Pinpoint the cell where the given text exists, returning its (x, y) midpoint coordinate. 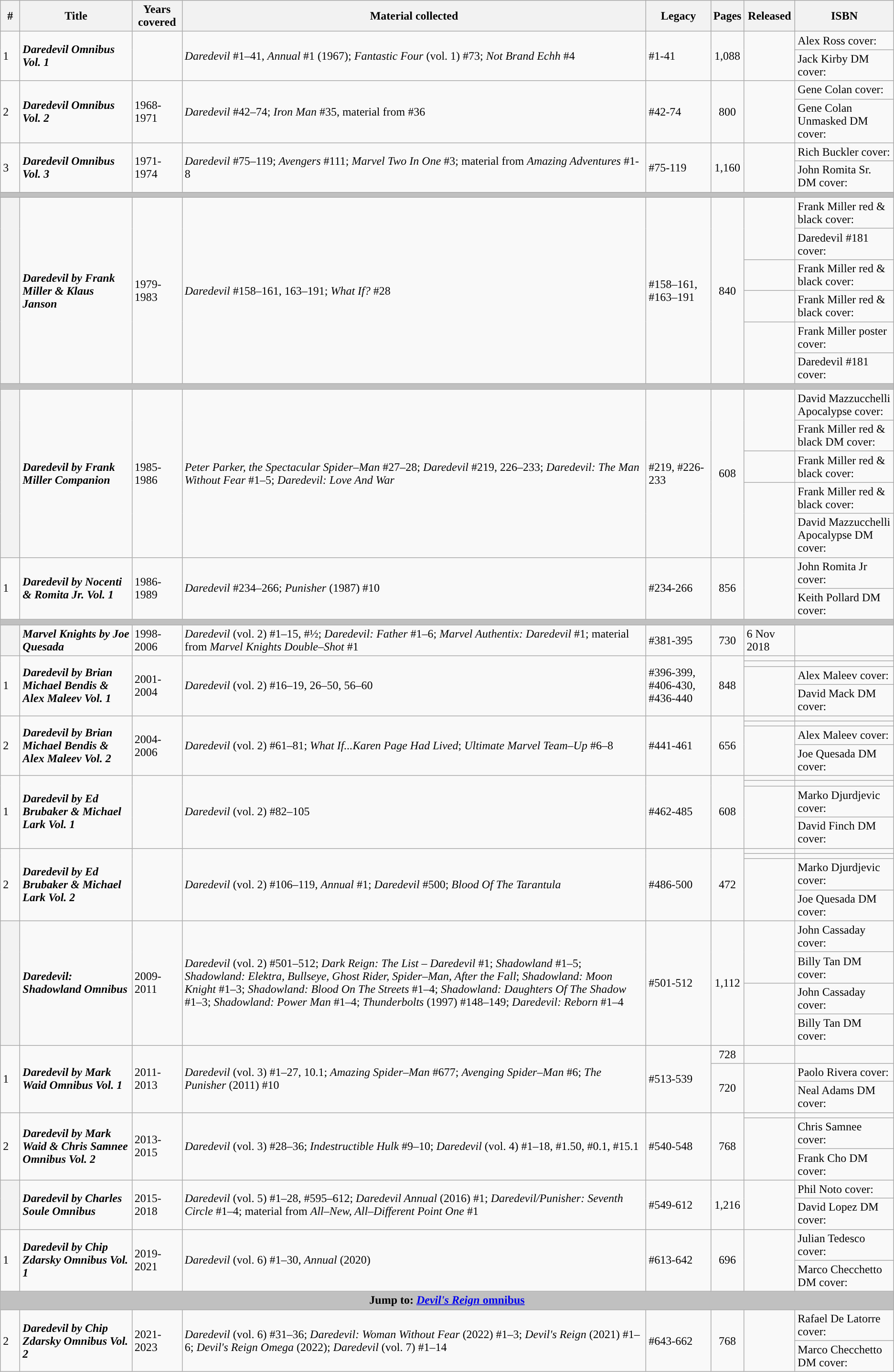
Daredevil Omnibus Vol. 3 (76, 167)
Phil Noto cover: (844, 1189)
Daredevil by Chip Zdarsky Omnibus Vol. 1 (76, 1260)
#158–161, #163–191 (678, 290)
1998-2006 (157, 640)
Daredevil by Brian Michael Bendis & Alex Maleev Vol. 1 (76, 686)
Jack Kirby DM cover: (844, 65)
6 Nov 2018 (770, 640)
#396-399, #406-430, #436-440 (678, 686)
John Romita Sr. DM cover: (844, 177)
Frank Cho DM cover: (844, 1164)
#501-512 (678, 983)
#234-266 (678, 588)
Alex Ross cover: (844, 41)
Daredevil by Ed Brubaker & Michael Lark Vol. 1 (76, 812)
David Lopez DM cover: (844, 1214)
Rafael De Latorre cover: (844, 1325)
Legacy (678, 16)
#486-500 (678, 884)
Daredevil (vol. 3) #1–27, 10.1; Amazing Spider–Man #677; Avenging Spider–Man #6; The Punisher (2011) #10 (414, 1078)
2011-2013 (157, 1078)
2009-2011 (157, 983)
3 (11, 167)
2004-2006 (157, 745)
Daredevil by Charles Soule Omnibus (76, 1204)
#1-41 (678, 56)
Daredevil Omnibus Vol. 2 (76, 112)
1971-1974 (157, 167)
2001-2004 (157, 686)
1,216 (727, 1204)
848 (727, 686)
Rich Buckler cover: (844, 152)
#441-461 (678, 745)
1985-1986 (157, 473)
#462-485 (678, 812)
2015-2018 (157, 1204)
Jump to: Devil's Reign omnibus (447, 1300)
Chris Samnee cover: (844, 1134)
Daredevil #1–41, Annual #1 (1967); Fantastic Four (vol. 1) #73; Not Brand Echh #4 (414, 56)
Daredevil by Mark Waid Omnibus Vol. 1 (76, 1078)
1,160 (727, 167)
Frank Miller poster cover: (844, 337)
# (11, 16)
Keith Pollard DM cover: (844, 604)
#643-662 (678, 1340)
720 (727, 1088)
Daredevil #158–161, 163–191; What If? #28 (414, 290)
Daredevil: Shadowland Omnibus (76, 983)
1986-1989 (157, 588)
Title (76, 16)
Daredevil by Frank Miller & Klaus Janson (76, 290)
#381-395 (678, 640)
#540-548 (678, 1146)
1,088 (727, 56)
656 (727, 745)
Marvel Knights by Joe Quesada (76, 640)
Years covered (157, 16)
#613-642 (678, 1260)
Daredevil (vol. 2) #1–15, #½; Daredevil: Father #1–6; Marvel Authentix: Daredevil #1; material from Marvel Knights Double–Shot #1 (414, 640)
1,112 (727, 983)
2021-2023 (157, 1340)
David Mazzucchelli Apocalypse DM cover: (844, 535)
Daredevil by Frank Miller Companion (76, 473)
728 (727, 1054)
1979-1983 (157, 290)
Daredevil (vol. 2) #61–81; What If...Karen Page Had Lived; Ultimate Marvel Team–Up #6–8 (414, 745)
#549-612 (678, 1204)
2019-2021 (157, 1260)
Gene Colan cover: (844, 90)
696 (727, 1260)
David Finch DM cover: (844, 833)
Daredevil by Ed Brubaker & Michael Lark Vol. 2 (76, 884)
Frank Miller red & black DM cover: (844, 436)
Daredevil (vol. 3) #28–36; Indestructible Hulk #9–10; Daredevil (vol. 4) #1–18, #1.50, #0.1, #15.1 (414, 1146)
2013-2015 (157, 1146)
Daredevil (vol. 2) #82–105 (414, 812)
Peter Parker, the Spectacular Spider–Man #27–28; Daredevil #219, 226–233; Daredevil: The Man Without Fear #1–5; Daredevil: Love And War (414, 473)
840 (727, 290)
856 (727, 588)
Daredevil #42–74; Iron Man #35, material from #36 (414, 112)
Daredevil Omnibus Vol. 1 (76, 56)
Daredevil #75–119; Avengers #111; Marvel Two In One #3; material from Amazing Adventures #1-8 (414, 167)
Gene Colan Unmasked DM cover: (844, 121)
John Romita Jr cover: (844, 573)
730 (727, 640)
Neal Adams DM cover: (844, 1097)
Daredevil by Brian Michael Bendis & Alex Maleev Vol. 2 (76, 745)
Material collected (414, 16)
Daredevil (vol. 2) #106–119, Annual #1; Daredevil #500; Blood Of The Tarantula (414, 884)
#513-539 (678, 1078)
#219, #226-233 (678, 473)
Paolo Rivera cover: (844, 1073)
Daredevil by Nocenti & Romita Jr. Vol. 1 (76, 588)
Released (770, 16)
1968-1971 (157, 112)
David Mazzucchelli Apocalypse cover: (844, 405)
Daredevil #234–266; Punisher (1987) #10 (414, 588)
Daredevil by Chip Zdarsky Omnibus Vol. 2 (76, 1340)
ISBN (844, 16)
David Mack DM cover: (844, 700)
Pages (727, 16)
Daredevil (vol. 6) #31–36; Daredevil: Woman Without Fear (2022) #1–3; Devil's Reign (2021) #1–6; Devil's Reign Omega (2022); Daredevil (vol. 7) #1–14 (414, 1340)
#42-74 (678, 112)
800 (727, 112)
Julian Tedesco cover: (844, 1244)
Daredevil (vol. 2) #16–19, 26–50, 56–60 (414, 686)
472 (727, 884)
Daredevil (vol. 6) #1–30, Annual (2020) (414, 1260)
#75-119 (678, 167)
Daredevil by Mark Waid & Chris Samnee Omnibus Vol. 2 (76, 1146)
